Scan for the cell matching the given text and deliver its (x, y) coordinate at center. 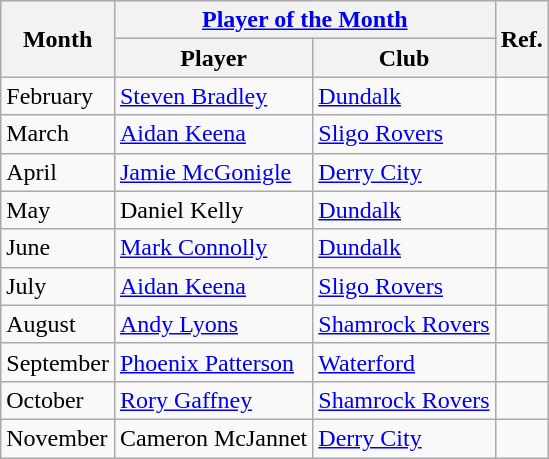
Mark Connolly (213, 248)
May (58, 210)
July (58, 286)
October (58, 400)
Cameron McJannet (213, 438)
Andy Lyons (213, 324)
March (58, 134)
Daniel Kelly (213, 210)
Jamie McGonigle (213, 172)
Month (58, 39)
Steven Bradley (213, 96)
Player (213, 58)
September (58, 362)
Waterford (404, 362)
August (58, 324)
June (58, 248)
February (58, 96)
Phoenix Patterson (213, 362)
Ref. (522, 39)
Club (404, 58)
Rory Gaffney (213, 400)
April (58, 172)
November (58, 438)
Player of the Month (304, 20)
